Search for the cell housing the specified text and yield its [x, y] center coordinate. 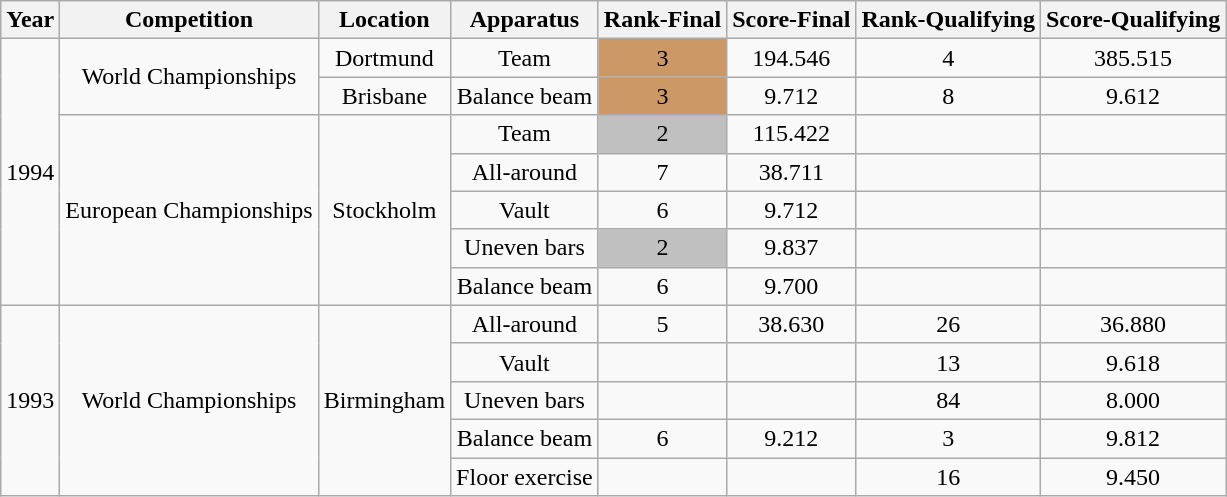
38.630 [792, 324]
Birmingham [384, 400]
16 [948, 477]
36.880 [1132, 324]
Brisbane [384, 96]
Stockholm [384, 210]
9.837 [792, 248]
26 [948, 324]
9.450 [1132, 477]
115.422 [792, 134]
5 [662, 324]
Year [30, 20]
9.212 [792, 438]
8.000 [1132, 400]
Floor exercise [525, 477]
7 [662, 172]
Rank-Final [662, 20]
1993 [30, 400]
8 [948, 96]
Dortmund [384, 58]
38.711 [792, 172]
Location [384, 20]
84 [948, 400]
Score-Qualifying [1132, 20]
1994 [30, 172]
4 [948, 58]
385.515 [1132, 58]
9.812 [1132, 438]
Rank-Qualifying [948, 20]
9.618 [1132, 362]
194.546 [792, 58]
9.700 [792, 286]
Score-Final [792, 20]
13 [948, 362]
Apparatus [525, 20]
European Championships [189, 210]
9.612 [1132, 96]
Competition [189, 20]
